Capture the cell that displays the provided text and extract its [X, Y] central coordinate. 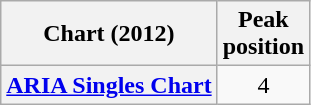
ARIA Singles Chart [109, 85]
Chart (2012) [109, 34]
Peakposition [263, 34]
4 [263, 85]
